Provide the [X, Y] coordinate of the cell's center where the given text is located.  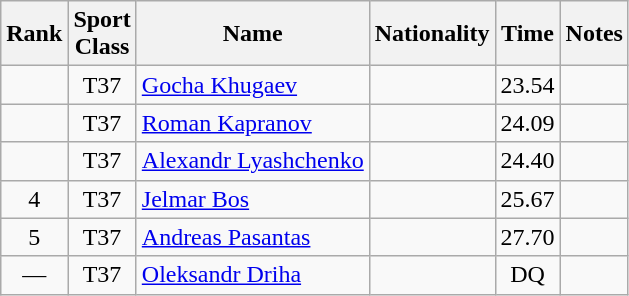
Roman Kapranov [252, 123]
Notes [594, 34]
Andreas Pasantas [252, 237]
Nationality [432, 34]
27.70 [528, 237]
4 [34, 199]
DQ [528, 275]
24.09 [528, 123]
Jelmar Bos [252, 199]
Oleksandr Driha [252, 275]
23.54 [528, 85]
Time [528, 34]
Name [252, 34]
Rank [34, 34]
5 [34, 237]
24.40 [528, 161]
25.67 [528, 199]
SportClass [102, 34]
Alexandr Lyashchenko [252, 161]
— [34, 275]
Gocha Khugaev [252, 85]
